From the cell containing the given text, extract its center point as (X, Y) coordinate. 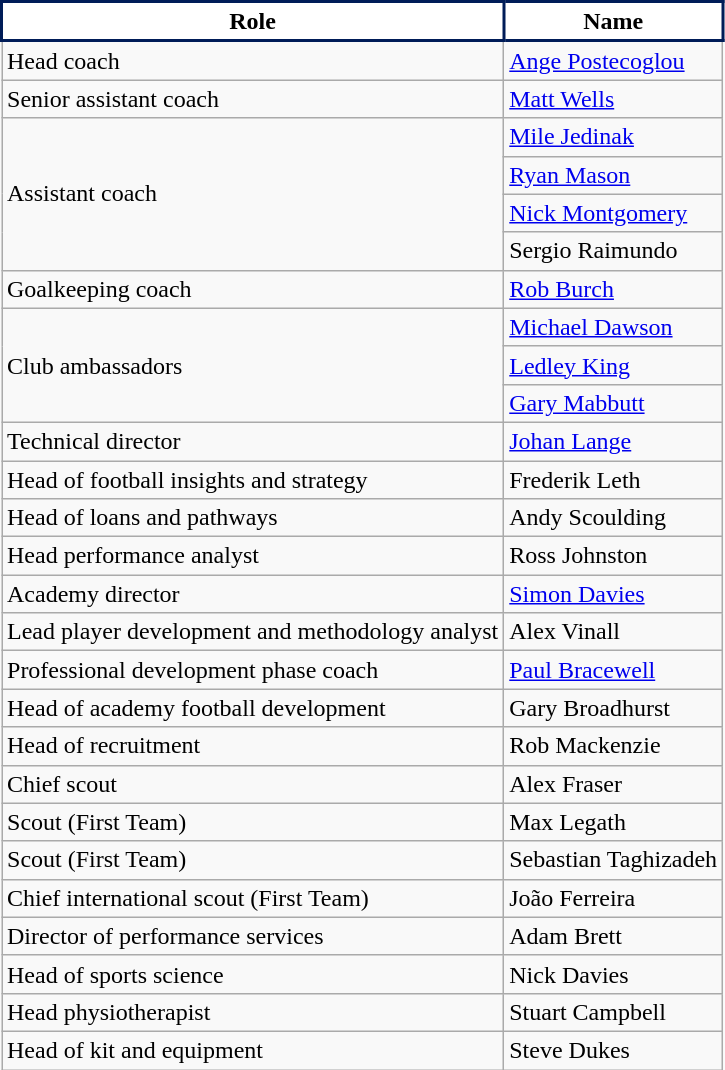
Head of kit and equipment (253, 1050)
Rob Mackenzie (614, 746)
Head physiotherapist (253, 1012)
Adam Brett (614, 936)
Chief scout (253, 784)
Head of recruitment (253, 746)
Role (253, 22)
Head coach (253, 60)
Head of football insights and strategy (253, 479)
Ledley King (614, 365)
Michael Dawson (614, 327)
Academy director (253, 594)
Andy Scoulding (614, 518)
Professional development phase coach (253, 670)
Gary Broadhurst (614, 708)
Ryan Mason (614, 175)
Matt Wells (614, 99)
Ange Postecoglou (614, 60)
Club ambassadors (253, 365)
Ross Johnston (614, 556)
Sebastian Taghizadeh (614, 860)
Head performance analyst (253, 556)
Nick Montgomery (614, 213)
Goalkeeping coach (253, 289)
Rob Burch (614, 289)
Name (614, 22)
Head of academy football development (253, 708)
Director of performance services (253, 936)
Lead player development and methodology analyst (253, 632)
Nick Davies (614, 974)
Frederik Leth (614, 479)
Sergio Raimundo (614, 251)
Gary Mabbutt (614, 403)
Stuart Campbell (614, 1012)
Max Legath (614, 822)
Paul Bracewell (614, 670)
Johan Lange (614, 441)
Assistant coach (253, 194)
Technical director (253, 441)
Mile Jedinak (614, 137)
Steve Dukes (614, 1050)
Chief international scout (First Team) (253, 898)
Alex Fraser (614, 784)
Simon Davies (614, 594)
Head of loans and pathways (253, 518)
João Ferreira (614, 898)
Alex Vinall (614, 632)
Senior assistant coach (253, 99)
Head of sports science (253, 974)
